Detect which cell encompasses the target text, then output its (x, y) center coordinate. 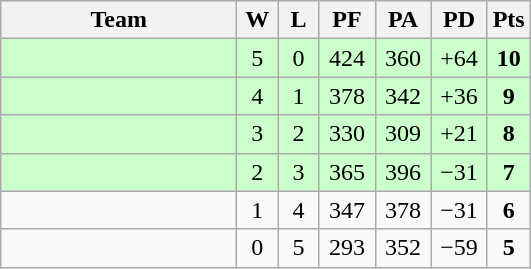
−59 (459, 248)
6 (508, 210)
PA (403, 20)
330 (347, 134)
293 (347, 248)
9 (508, 96)
342 (403, 96)
Team (119, 20)
309 (403, 134)
8 (508, 134)
PD (459, 20)
PF (347, 20)
Pts (508, 20)
396 (403, 172)
L (298, 20)
347 (347, 210)
+21 (459, 134)
+36 (459, 96)
352 (403, 248)
424 (347, 58)
7 (508, 172)
360 (403, 58)
W (258, 20)
365 (347, 172)
10 (508, 58)
+64 (459, 58)
